Output the [x, y] coordinate of the center of the cell containing the given text.  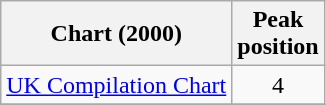
UK Compilation Chart [116, 85]
4 [278, 85]
Peakposition [278, 34]
Chart (2000) [116, 34]
